Detect which cell encompasses the target text, then output its (x, y) center coordinate. 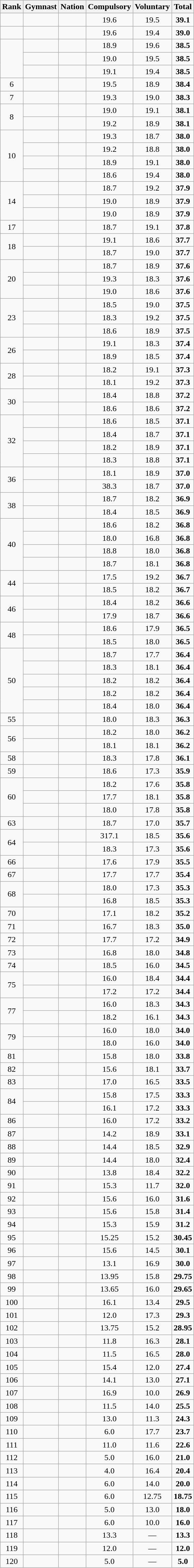
86 (12, 1121)
Compulsory (110, 7)
13.95 (110, 1276)
35.2 (183, 914)
30 (12, 402)
119 (12, 1548)
63 (12, 823)
14.1 (110, 1380)
117 (12, 1522)
35.5 (183, 862)
13.75 (110, 1328)
16.4 (152, 1471)
14.2 (110, 1134)
106 (12, 1380)
27.4 (183, 1367)
33.2 (183, 1121)
35.7 (183, 823)
13.1 (110, 1263)
28 (12, 376)
59 (12, 771)
23 (12, 318)
29.75 (183, 1276)
34.8 (183, 952)
39.1 (183, 20)
91 (12, 1185)
39.0 (183, 33)
6 (12, 84)
11.7 (152, 1185)
79 (12, 1037)
29.3 (183, 1315)
113 (12, 1471)
83 (12, 1082)
35.0 (183, 926)
81 (12, 1056)
16.7 (110, 926)
90 (12, 1173)
20 (12, 279)
37.8 (183, 227)
40 (12, 544)
20.4 (183, 1471)
116 (12, 1509)
15.25 (110, 1238)
11.3 (152, 1419)
105 (12, 1367)
115 (12, 1497)
31.6 (183, 1198)
33.5 (183, 1082)
317.1 (110, 836)
16.3 (152, 1341)
30.0 (183, 1263)
17.1 (110, 914)
28.0 (183, 1354)
50 (12, 680)
103 (12, 1341)
36.1 (183, 758)
101 (12, 1315)
Gymnast (41, 7)
8 (12, 117)
70 (12, 914)
30.1 (183, 1250)
120 (12, 1561)
17 (12, 227)
31.2 (183, 1225)
107 (12, 1393)
31.4 (183, 1212)
36.3 (183, 719)
77 (12, 1011)
11.8 (110, 1341)
55 (12, 719)
108 (12, 1406)
26 (12, 350)
32.2 (183, 1173)
14 (12, 201)
Voluntary (152, 7)
30.45 (183, 1238)
Nation (72, 7)
13.65 (110, 1289)
98 (12, 1276)
75 (12, 985)
110 (12, 1432)
34.5 (183, 965)
84 (12, 1101)
35.9 (183, 771)
28.1 (183, 1341)
36 (12, 480)
33.1 (183, 1134)
99 (12, 1289)
104 (12, 1354)
93 (12, 1212)
23.7 (183, 1432)
114 (12, 1484)
33.7 (183, 1069)
118 (12, 1535)
15.9 (152, 1225)
82 (12, 1069)
74 (12, 965)
20.0 (183, 1484)
13.8 (110, 1173)
18.75 (183, 1497)
14.5 (152, 1250)
15.4 (110, 1367)
112 (12, 1458)
46 (12, 609)
64 (12, 842)
Total (183, 7)
18 (12, 246)
38 (12, 505)
32.0 (183, 1185)
60 (12, 797)
94 (12, 1225)
25.5 (183, 1406)
88 (12, 1147)
11.0 (110, 1445)
10 (12, 156)
7 (12, 97)
68 (12, 894)
44 (12, 583)
34.9 (183, 939)
26.9 (183, 1393)
58 (12, 758)
27.1 (183, 1380)
29.65 (183, 1289)
32 (12, 441)
95 (12, 1238)
67 (12, 875)
97 (12, 1263)
48 (12, 635)
24.3 (183, 1419)
33.8 (183, 1056)
Rank (12, 7)
13.4 (152, 1302)
11.6 (152, 1445)
22.6 (183, 1445)
71 (12, 926)
29.5 (183, 1302)
87 (12, 1134)
102 (12, 1328)
89 (12, 1160)
21.0 (183, 1458)
38.4 (183, 84)
66 (12, 862)
72 (12, 939)
73 (12, 952)
109 (12, 1419)
28.95 (183, 1328)
4.0 (110, 1471)
32.4 (183, 1160)
56 (12, 739)
100 (12, 1302)
111 (12, 1445)
12.75 (152, 1497)
96 (12, 1250)
92 (12, 1198)
32.9 (183, 1147)
35.4 (183, 875)
